Output the [x, y] coordinate of the center of the cell containing the given text.  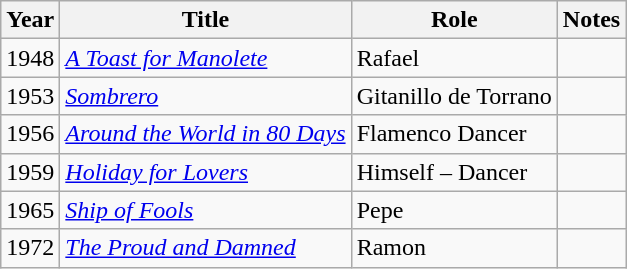
Flamenco Dancer [454, 134]
Pepe [454, 210]
1956 [30, 134]
1948 [30, 58]
Notes [591, 20]
1965 [30, 210]
A Toast for Manolete [206, 58]
Himself – Dancer [454, 172]
Title [206, 20]
Role [454, 20]
Gitanillo de Torrano [454, 96]
Year [30, 20]
Around the World in 80 Days [206, 134]
1972 [30, 248]
Ship of Fools [206, 210]
The Proud and Damned [206, 248]
Ramon [454, 248]
Rafael [454, 58]
Holiday for Lovers [206, 172]
1959 [30, 172]
Sombrero [206, 96]
1953 [30, 96]
